Scan for the cell matching the given text and deliver its (x, y) coordinate at center. 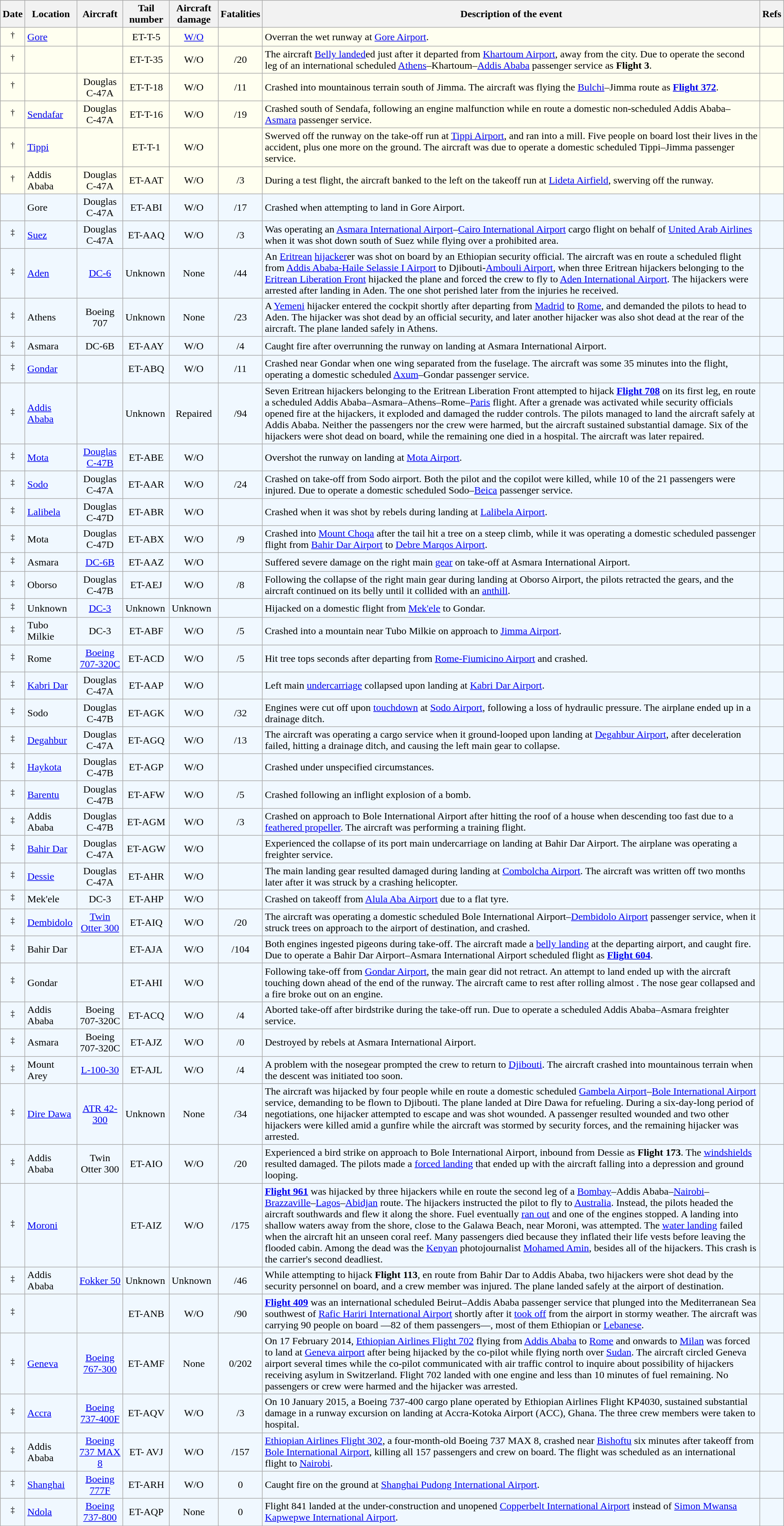
Moroni (51, 1225)
Hit tree tops seconds after departing from Rome-Fiumicino Airport and crashed. (511, 658)
DC-6 (100, 273)
ET-ABE (146, 457)
Flight 841 landed at the under-construction and unopened Copperbelt International Airport instead of Simon Mwansa Kapwepwe International Airport. (511, 1512)
ET-AHP (146, 900)
Aircraft damage (193, 14)
Left main undercarriage collapsed upon landing at Kabri Dar Airport. (511, 685)
ET-ACD (146, 658)
Geneva (51, 1363)
Repaired (193, 413)
Fatalities (240, 14)
Crashed into a mountain near Tubo Milkie on approach to Jimma Airport. (511, 631)
ET-ABR (146, 512)
Aborted take-off after birdstrike during the take-off run. Due to operate a scheduled Addis Ababa–Asmara freighter service. (511, 1015)
ET-ACQ (146, 1015)
/0 (240, 1042)
Overshot the runway on landing at Mota Airport. (511, 457)
Lalibela (51, 512)
Haykota (51, 767)
During a test flight, the aircraft banked to the left on the takeoff run at Lideta Airfield, swerving off the runway. (511, 180)
Accra (51, 1413)
Hijacked on a domestic flight from Mek'ele to Gondar. (511, 608)
Boeing 737-400F (100, 1413)
Crashed on takeoff from Alula Aba Airport due to a flat tyre. (511, 900)
0/202 (240, 1363)
ET-AQP (146, 1512)
Mek'ele (51, 900)
ET-AGM (146, 822)
/17 (240, 208)
Engines were cut off upon touchdown at Sodo Airport, following a loss of hydraulic pressure. The airplane ended up in a drainage ditch. (511, 713)
Dessie (51, 876)
/24 (240, 485)
Crashed when it was shot by rebels during landing at Lalibela Airport. (511, 512)
Tail number (146, 14)
/34 (240, 1114)
Mount Arey (51, 1070)
ET-AAY (146, 346)
ET-AIO (146, 1164)
Kabri Dar (51, 685)
/90 (240, 1314)
Caught fire on the ground at Shanghai Pudong International Airport. (511, 1485)
ET-AMF (146, 1363)
/46 (240, 1281)
ET-AIZ (146, 1225)
Shanghai (51, 1485)
Description of the event (511, 14)
L-100-30 (100, 1070)
/44 (240, 273)
/8 (240, 585)
/32 (240, 713)
Crashed when attempting to land in Gore Airport. (511, 208)
ATR 42-300 (100, 1114)
Caught fire after overrunning the runway on landing at Asmara International Airport. (511, 346)
ET-AAQ (146, 235)
Boeing 707 (100, 318)
/157 (240, 1452)
ET-AEJ (146, 585)
ET-T-35 (146, 59)
Crashed following an inflight explosion of a bomb. (511, 794)
Barentu (51, 794)
Refs (772, 14)
Tubo Milkie (51, 631)
/9 (240, 540)
Location (51, 14)
ET-T-5 (146, 37)
ET- AVJ (146, 1452)
ET-ABF (146, 631)
ET-AIQ (146, 922)
ET-T-16 (146, 114)
/19 (240, 114)
Crashed south of Sendafa, following an engine malfunction while en route a domestic non-scheduled Addis Ababa–Asmara passenger service. (511, 114)
/175 (240, 1225)
ET-ABI (146, 208)
/13 (240, 740)
ET-AGP (146, 767)
ET-AQV (146, 1413)
Boeing 767-300 (100, 1363)
Date (13, 14)
Aircraft (100, 14)
ET-ARH (146, 1485)
ET-AHI (146, 982)
Athens (51, 318)
ET-ANB (146, 1314)
Degahbur (51, 740)
Boeing 737-800 (100, 1512)
Suez (51, 235)
Tippi (51, 147)
ET-AGK (146, 713)
Dembidolo (51, 922)
/23 (240, 318)
Oborso (51, 585)
ET-AAT (146, 180)
Sendafar (51, 114)
Overran the wet runway at Gore Airport. (511, 37)
ET-AFW (146, 794)
ET-AAR (146, 485)
Ndola (51, 1512)
ET-AJA (146, 949)
ET-AJL (146, 1070)
Boeing 737 MAX 8 (100, 1452)
ET-ABX (146, 540)
Crashed into mountainous terrain south of Jimma. The aircraft was flying the Bulchi–Jimma route as Flight 372. (511, 87)
ET-ABQ (146, 369)
ET-AHR (146, 876)
Aden (51, 273)
ET-AGQ (146, 740)
Crashed under unspecified circumstances. (511, 767)
Fokker 50 (100, 1281)
/94 (240, 413)
Dire Dawa (51, 1114)
ET-T-1 (146, 147)
ET-AGW (146, 849)
ET-T-18 (146, 87)
Destroyed by rebels at Asmara International Airport. (511, 1042)
Experienced the collapse of its port main undercarriage on landing at Bahir Dar Airport. The airplane was operating a freighter service. (511, 849)
/104 (240, 949)
Suffered severe damage on the right main gear on take-off at Asmara International Airport. (511, 562)
Boeing 777F (100, 1485)
ET-AAZ (146, 562)
ET-AAP (146, 685)
Rome (51, 658)
ET-AJZ (146, 1042)
